Pinpoint the cell where the given text exists, returning its [X, Y] midpoint coordinate. 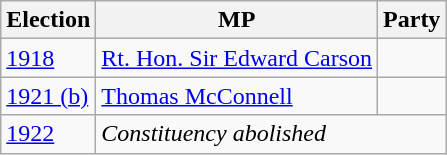
MP [237, 20]
1921 (b) [48, 96]
Party [412, 20]
Thomas McConnell [237, 96]
Rt. Hon. Sir Edward Carson [237, 58]
1922 [48, 134]
Election [48, 20]
1918 [48, 58]
Constituency abolished [271, 134]
